Return the [x, y] coordinate for the center point of the cell that contains the specified text.  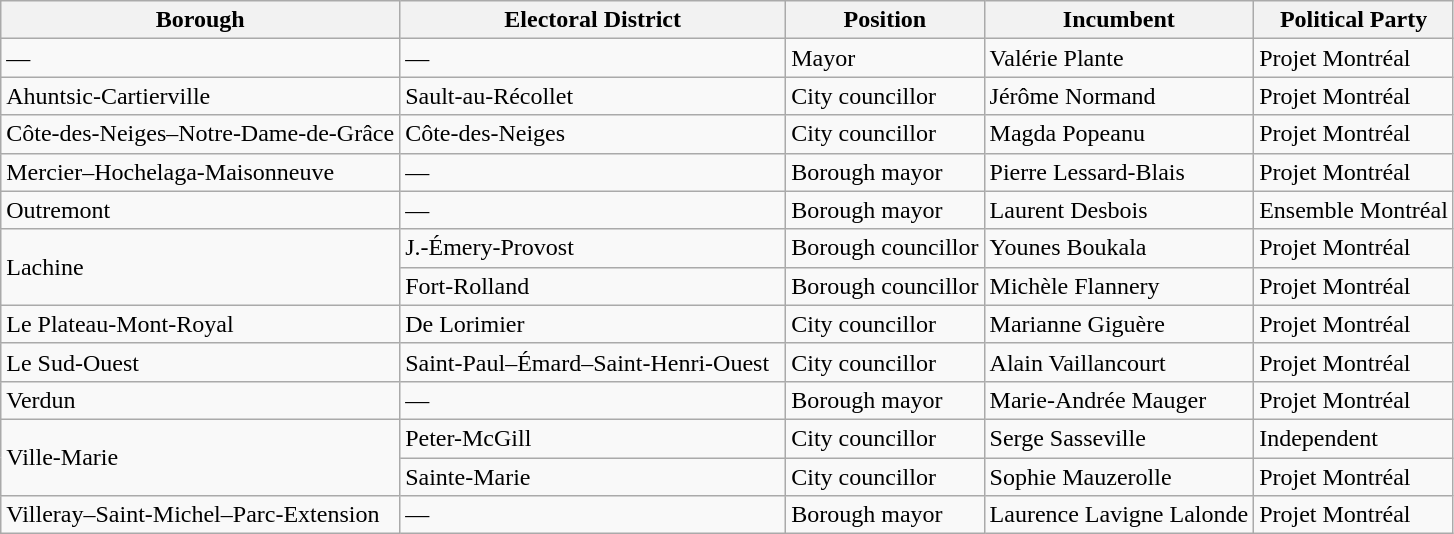
Michèle Flannery [1119, 286]
Villeray–Saint-Michel–Parc-Extension [200, 515]
Sainte-Marie [593, 477]
Jérôme Normand [1119, 96]
Independent [1354, 438]
Borough [200, 20]
Laurent Desbois [1119, 210]
Position [885, 20]
Sault-au-Récollet [593, 96]
Sophie Mauzerolle [1119, 477]
Political Party [1354, 20]
Côte-des-Neiges [593, 134]
Laurence Lavigne Lalonde [1119, 515]
Ensemble Montréal [1354, 210]
J.-Émery-Provost [593, 248]
Pierre Lessard-Blais [1119, 172]
Fort-Rolland [593, 286]
Magda Popeanu [1119, 134]
Peter-McGill [593, 438]
Marianne Giguère [1119, 324]
Serge Sasseville [1119, 438]
Valérie Plante [1119, 58]
Electoral District [593, 20]
Incumbent [1119, 20]
Mayor [885, 58]
Verdun [200, 400]
Lachine [200, 267]
De Lorimier [593, 324]
Outremont [200, 210]
Saint-Paul–Émard–Saint-Henri-Ouest [593, 362]
Alain Vaillancourt [1119, 362]
Côte-des-Neiges–Notre-Dame-de-Grâce [200, 134]
Marie-Andrée Mauger [1119, 400]
Younes Boukala [1119, 248]
Le Sud-Ouest [200, 362]
Mercier–Hochelaga-Maisonneuve [200, 172]
Le Plateau-Mont-Royal [200, 324]
Ahuntsic-Cartierville [200, 96]
Ville-Marie [200, 457]
